Extract the (X, Y) coordinate from the center of the cell holding the provided text.  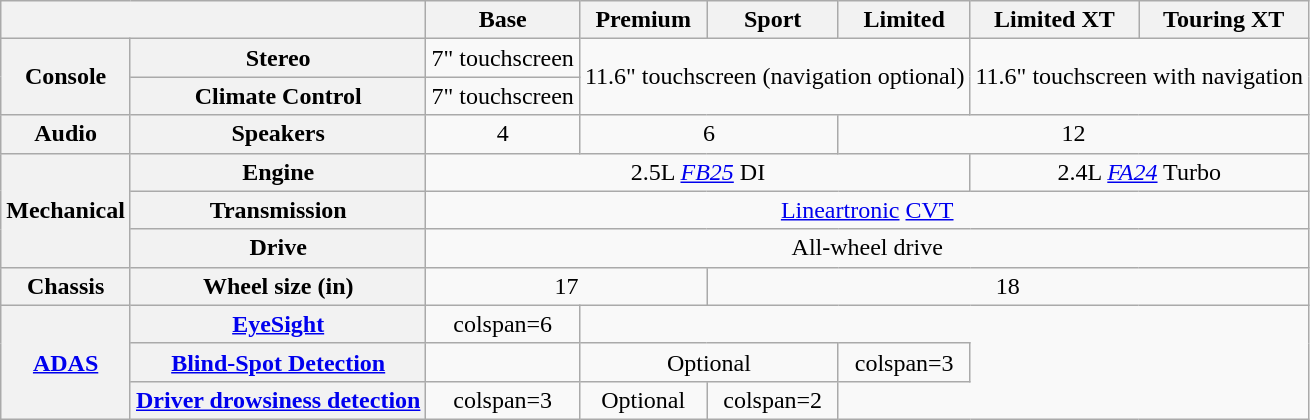
All-wheel drive (868, 248)
ADAS (66, 362)
Driver drowsiness detection (278, 400)
Speakers (278, 134)
11.6" touchscreen with navigation (1140, 77)
Audio (66, 134)
Blind-Spot Detection (278, 362)
Drive (278, 248)
Lineartronic CVT (868, 210)
Climate Control (278, 96)
Transmission (278, 210)
18 (1008, 286)
Wheel size (in) (278, 286)
Base (502, 20)
colspan=2 (772, 400)
11.6" touchscreen (navigation optional) (774, 77)
2.5L FB25 DI (698, 172)
Limited XT (1054, 20)
6 (708, 134)
Premium (643, 20)
Chassis (66, 286)
EyeSight (278, 324)
Limited (904, 20)
4 (502, 134)
Stereo (278, 58)
12 (1073, 134)
colspan=6 (502, 324)
Mechanical (66, 210)
Console (66, 77)
Sport (772, 20)
Touring XT (1224, 20)
17 (566, 286)
Engine (278, 172)
2.4L FA24 Turbo (1140, 172)
